Pinpoint the cell where the given text exists, returning its (X, Y) midpoint coordinate. 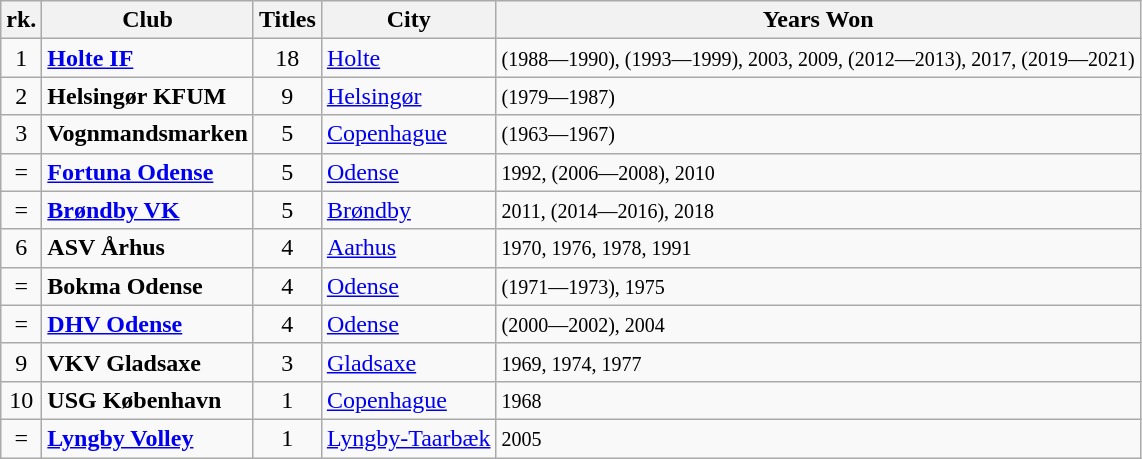
Vognmandsmarken (148, 134)
Holte (408, 58)
Brøndby VK (148, 210)
Years Won (818, 20)
Holte IF (148, 58)
Helsingør KFUM (148, 96)
VKV Gladsaxe (148, 362)
(1979—1987) (818, 96)
2 (22, 96)
1992, (2006—2008), 2010 (818, 172)
Bokma Odense (148, 286)
Aarhus (408, 248)
City (408, 20)
Gladsaxe (408, 362)
Brøndby (408, 210)
Fortuna Odense (148, 172)
1970, 1976, 1978, 1991 (818, 248)
(1971—1973), 1975 (818, 286)
rk. (22, 20)
Lyngby Volley (148, 438)
(2000—2002), 2004 (818, 324)
(1963—1967) (818, 134)
Titles (287, 20)
10 (22, 400)
6 (22, 248)
2011, (2014—2016), 2018 (818, 210)
Helsingør (408, 96)
Club (148, 20)
USG København (148, 400)
2005 (818, 438)
1969, 1974, 1977 (818, 362)
18 (287, 58)
1968 (818, 400)
ASV Århus (148, 248)
(1988—1990), (1993—1999), 2003, 2009, (2012—2013), 2017, (2019—2021) (818, 58)
Lyngby-Taarbæk (408, 438)
DHV Odense (148, 324)
